Output the [X, Y] coordinate of the center of the cell containing the given text.  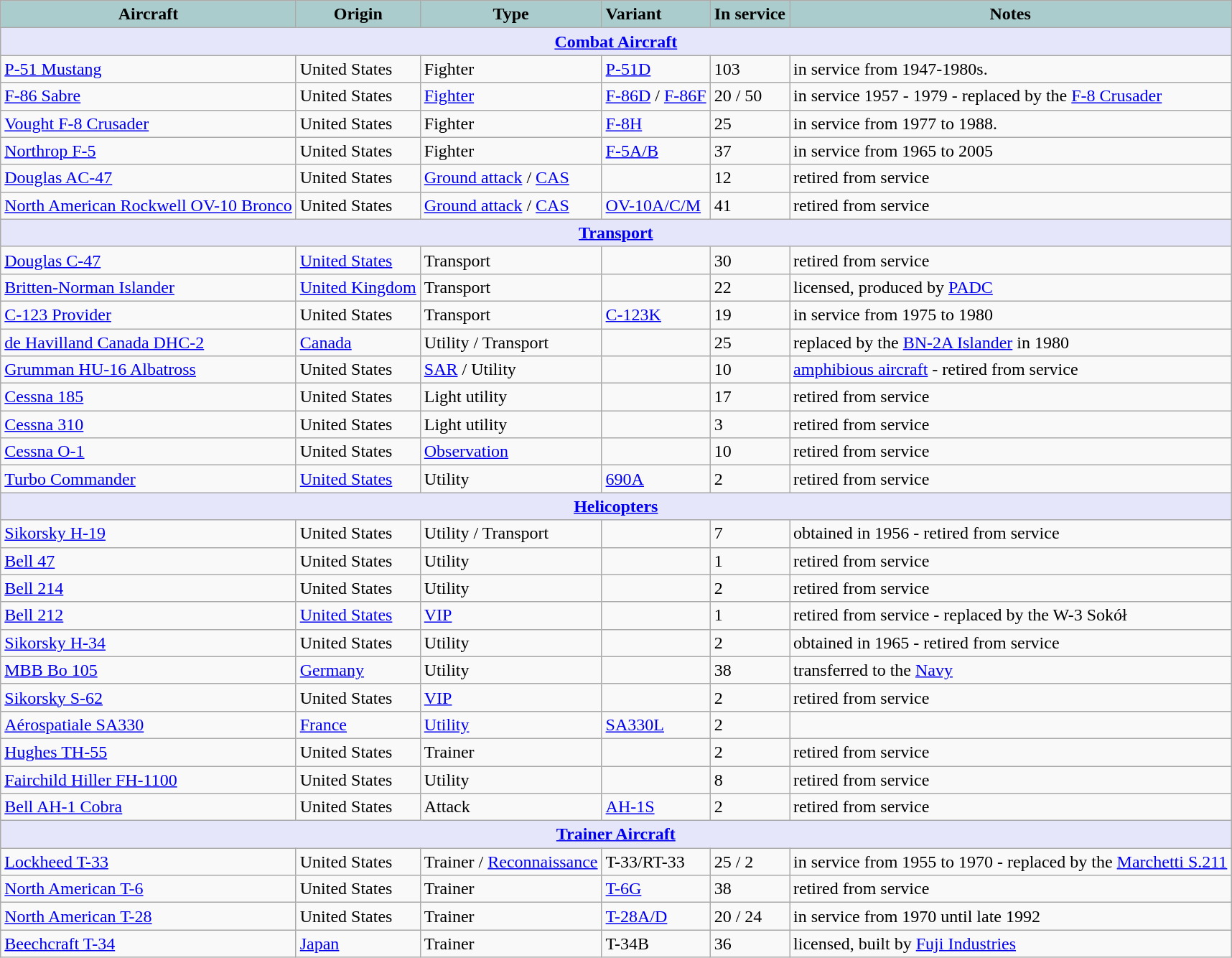
T-34B [656, 944]
Beechcraft T-34 [148, 944]
Bell 47 [148, 561]
12 [750, 178]
licensed, built by Fuji Industries [1011, 944]
Bell 212 [148, 615]
Aérospatiale SA330 [148, 725]
Hughes TH-55 [148, 752]
20 / 24 [750, 916]
Sikorsky H-19 [148, 534]
in service from 1970 until late 1992 [1011, 916]
SA330L [656, 725]
Trainer Aircraft [616, 834]
MBB Bo 105 [148, 670]
Britten-Norman Islander [148, 287]
OV-10A/C/M [656, 205]
Attack [511, 807]
F-8H [656, 124]
36 [750, 944]
in service from 1965 to 2005 [1011, 151]
Trainer / Reconnaissance [511, 862]
Bell 214 [148, 588]
C-123 Provider [148, 315]
transferred to the Navy [1011, 670]
Aircraft [148, 14]
Helicopters [616, 506]
F-5A/B [656, 151]
19 [750, 315]
T-33/RT-33 [656, 862]
Northrop F-5 [148, 151]
de Havilland Canada DHC-2 [148, 343]
Sikorsky H-34 [148, 643]
North American T-28 [148, 916]
Observation [511, 452]
25 / 2 [750, 862]
Notes [1011, 14]
Cessna 310 [148, 424]
C-123K [656, 315]
Sikorsky S-62 [148, 697]
in service from 1977 to 1988. [1011, 124]
amphibious aircraft - retired from service [1011, 370]
Variant [656, 14]
Cessna 185 [148, 397]
Lockheed T-33 [148, 862]
20 / 50 [750, 96]
P-51D [656, 69]
SAR / Utility [511, 370]
P-51 Mustang [148, 69]
North American Rockwell OV-10 Bronco [148, 205]
in service from 1975 to 1980 [1011, 315]
licensed, produced by PADC [1011, 287]
obtained in 1956 - retired from service [1011, 534]
41 [750, 205]
3 [750, 424]
103 [750, 69]
37 [750, 151]
Grumman HU-16 Albatross [148, 370]
7 [750, 534]
Cessna O-1 [148, 452]
690A [656, 479]
Japan [358, 944]
in service from 1947-1980s. [1011, 69]
22 [750, 287]
Bell AH-1 Cobra [148, 807]
obtained in 1965 - retired from service [1011, 643]
Canada [358, 343]
in service 1957 - 1979 - replaced by the F-8 Crusader [1011, 96]
Germany [358, 670]
F-86 Sabre [148, 96]
Douglas C-47 [148, 260]
In service [750, 14]
replaced by the BN-2A Islander in 1980 [1011, 343]
France [358, 725]
Origin [358, 14]
Turbo Commander [148, 479]
17 [750, 397]
Combat Aircraft [616, 42]
T-6G [656, 889]
Vought F-8 Crusader [148, 124]
Douglas AC-47 [148, 178]
retired from service - replaced by the W-3 Sokół [1011, 615]
United Kingdom [358, 287]
in service from 1955 to 1970 - replaced by the Marchetti S.211 [1011, 862]
8 [750, 779]
T-28A/D [656, 916]
North American T-6 [148, 889]
30 [750, 260]
AH-1S [656, 807]
Fairchild Hiller FH-1100 [148, 779]
Type [511, 14]
F-86D / F-86F [656, 96]
